Scan for the cell matching the given text and deliver its (x, y) coordinate at center. 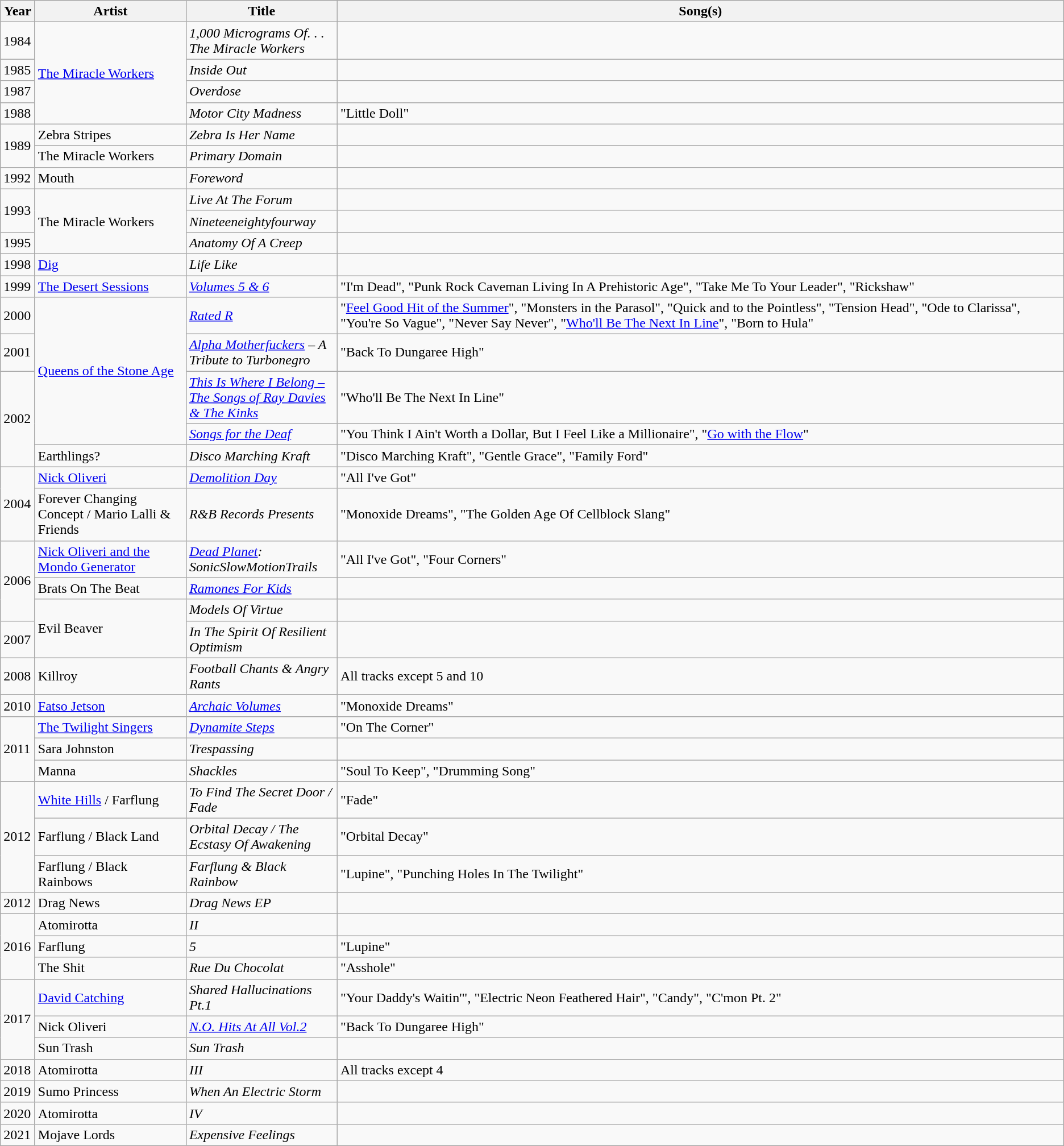
1989 (18, 146)
Earthlings? (110, 456)
Year (18, 11)
David Catching (110, 997)
2004 (18, 504)
Drag News EP (261, 903)
"Disco Marching Kraft", "Gentle Grace", "Family Ford" (700, 456)
2008 (18, 676)
Ramones For Kids (261, 588)
2020 (18, 1113)
Farflung / Black Land (110, 837)
Song(s) (700, 11)
Orbital Decay / The Ecstasy Of Awakening (261, 837)
2006 (18, 581)
"Soul To Keep", "Drumming Song" (700, 770)
Inside Out (261, 70)
All tracks except 4 (700, 1070)
"I'm Dead", "Punk Rock Caveman Living In A Prehistoric Age", "Take Me To Your Leader", "Rickshaw" (700, 286)
Trespassing (261, 749)
Overdose (261, 92)
2000 (18, 316)
"Who'll Be The Next In Line" (700, 397)
"On The Corner" (700, 727)
Football Chants & Angry Rants (261, 676)
Primary Domain (261, 156)
R&B Records Presents (261, 514)
Mouth (110, 178)
Motor City Madness (261, 113)
2011 (18, 749)
1985 (18, 70)
Mojave Lords (110, 1135)
The Twilight Singers (110, 727)
Alpha Motherfuckers – A Tribute to Turbonegro (261, 352)
Demolition Day (261, 477)
Fatso Jetson (110, 705)
2002 (18, 419)
Archaic Volumes (261, 705)
The Shit (110, 968)
Foreword (261, 178)
Life Like (261, 264)
Volumes 5 & 6 (261, 286)
Title (261, 11)
Queens of the Stone Age (110, 371)
"Monoxide Dreams", "The Golden Age Of Cellblock Slang" (700, 514)
All tracks except 5 and 10 (700, 676)
Dead Planet: SonicSlowMotionTrails (261, 559)
"Lupine", "Punching Holes In The Twilight" (700, 874)
"Orbital Decay" (700, 837)
Expensive Feelings (261, 1135)
Zebra Stripes (110, 135)
Dynamite Steps (261, 727)
Manna (110, 770)
"Little Doll" (700, 113)
Songs for the Deaf (261, 434)
1987 (18, 92)
The Desert Sessions (110, 286)
Live At The Forum (261, 200)
Shared Hallucinations Pt.1 (261, 997)
"All I've Got" (700, 477)
Brats On The Beat (110, 588)
Drag News (110, 903)
Forever Changing Concept / Mario Lalli & Friends (110, 514)
To Find The Secret Door / Fade (261, 800)
Farflung (110, 946)
Shackles (261, 770)
2016 (18, 946)
2021 (18, 1135)
"Asshole" (700, 968)
2019 (18, 1091)
Zebra Is Her Name (261, 135)
"Fade" (700, 800)
Rated R (261, 316)
"Your Daddy's Waitin'", "Electric Neon Feathered Hair", "Candy", "C'mon Pt. 2" (700, 997)
Nick Oliveri and the Mondo Generator (110, 559)
II (261, 925)
2010 (18, 705)
Evil Beaver (110, 629)
1993 (18, 210)
2017 (18, 1019)
Sara Johnston (110, 749)
2001 (18, 352)
1992 (18, 178)
Nineteeneightyfourway (261, 221)
1995 (18, 243)
"You Think I Ain't Worth a Dollar, But I Feel Like a Millionaire", "Go with the Flow" (700, 434)
1988 (18, 113)
"Lupine" (700, 946)
Artist (110, 11)
1999 (18, 286)
Dig (110, 264)
White Hills / Farflung (110, 800)
"All I've Got", "Four Corners" (700, 559)
III (261, 1070)
Sumo Princess (110, 1091)
When An Electric Storm (261, 1091)
5 (261, 946)
Rue Du Chocolat (261, 968)
IV (261, 1113)
Killroy (110, 676)
1,000 Micrograms Of. . . The Miracle Workers (261, 41)
1998 (18, 264)
N.O. Hits At All Vol.2 (261, 1027)
Anatomy Of A Creep (261, 243)
Farflung / Black Rainbows (110, 874)
Disco Marching Kraft (261, 456)
In The Spirit Of Resilient Optimism (261, 639)
1984 (18, 41)
Farflung & Black Rainbow (261, 874)
This Is Where I Belong – The Songs of Ray Davies & The Kinks (261, 397)
2018 (18, 1070)
Models Of Virtue (261, 610)
"Monoxide Dreams" (700, 705)
2007 (18, 639)
